For the text-containing cell, return its midpoint in (X, Y) coordinate format. 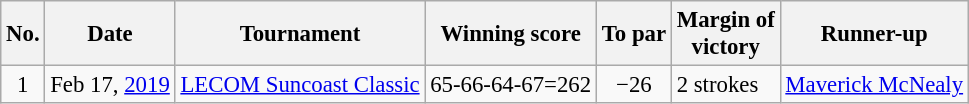
65-66-64-67=262 (511, 85)
Runner-up (874, 34)
No. (23, 34)
2 strokes (726, 85)
LECOM Suncoast Classic (300, 85)
Margin ofvictory (726, 34)
−26 (634, 85)
Maverick McNealy (874, 85)
1 (23, 85)
Tournament (300, 34)
Date (110, 34)
Winning score (511, 34)
Feb 17, 2019 (110, 85)
To par (634, 34)
